Locate the cell with the specified text and output its [x, y] center coordinate. 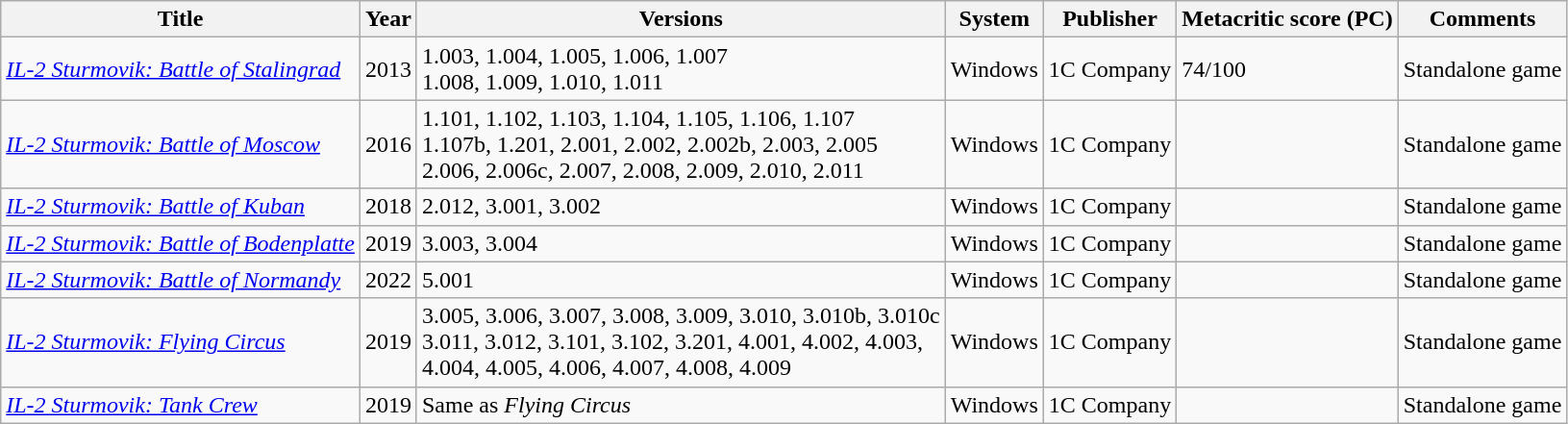
IL-2 Sturmovik: Tank Crew [181, 405]
Same as Flying Circus [681, 405]
2022 [388, 280]
System [994, 19]
IL-2 Sturmovik: Battle of Kuban [181, 207]
Title [181, 19]
IL-2 Sturmovik: Flying Circus [181, 342]
Comments [1482, 19]
2013 [388, 69]
1.101, 1.102, 1.103, 1.104, 1.105, 1.106, 1.1071.107b, 1.201, 2.001, 2.002, 2.002b, 2.003, 2.0052.006, 2.006c, 2.007, 2.008, 2.009, 2.010, 2.011 [681, 144]
3.003, 3.004 [681, 243]
Versions [681, 19]
IL-2 Sturmovik: Battle of Moscow [181, 144]
74/100 [1287, 69]
1.003, 1.004, 1.005, 1.006, 1.0071.008, 1.009, 1.010, 1.011 [681, 69]
IL-2 Sturmovik: Battle of Stalingrad [181, 69]
Year [388, 19]
IL-2 Sturmovik: Battle of Bodenplatte [181, 243]
IL-2 Sturmovik: Battle of Normandy [181, 280]
2.012, 3.001, 3.002 [681, 207]
2018 [388, 207]
5.001 [681, 280]
Publisher [1109, 19]
Metacritic score (PC) [1287, 19]
2016 [388, 144]
